Return [X, Y] of the center of cell containing provided text 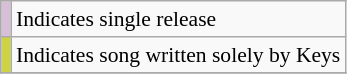
Indicates song written solely by Keys [178, 55]
Indicates single release [178, 19]
